Provide the [X, Y] coordinate of the cell's center where the given text is located.  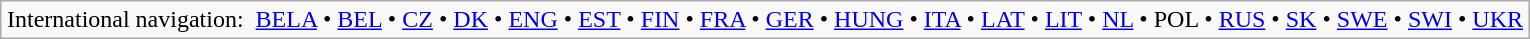
International navigation: BELA • BEL • CZ • DK • ENG • EST • FIN • FRA • GER • HUNG • ITA • LAT • LIT • NL • POL • RUS • SK • SWE • SWI • UKR [764, 20]
